Provide the [x, y] coordinate of the cell's center where the given text is located.  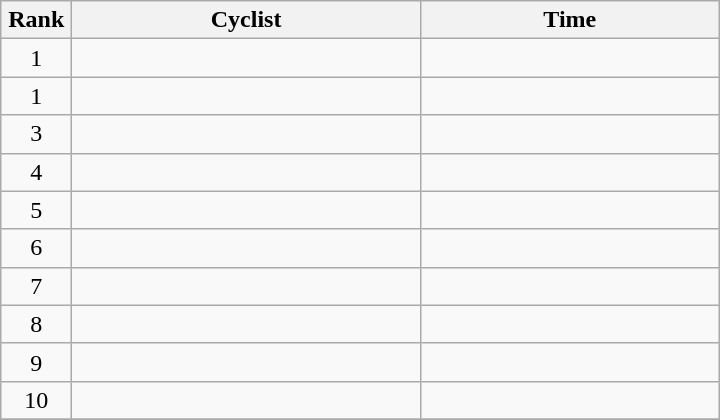
8 [36, 324]
Rank [36, 20]
3 [36, 134]
Cyclist [246, 20]
10 [36, 400]
6 [36, 248]
9 [36, 362]
7 [36, 286]
Time [570, 20]
4 [36, 172]
5 [36, 210]
